Pinpoint the cell where the given text exists, returning its [x, y] midpoint coordinate. 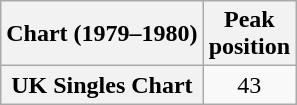
43 [249, 85]
UK Singles Chart [102, 85]
Peakposition [249, 34]
Chart (1979–1980) [102, 34]
